Detect which cell encompasses the target text, then output its [X, Y] center coordinate. 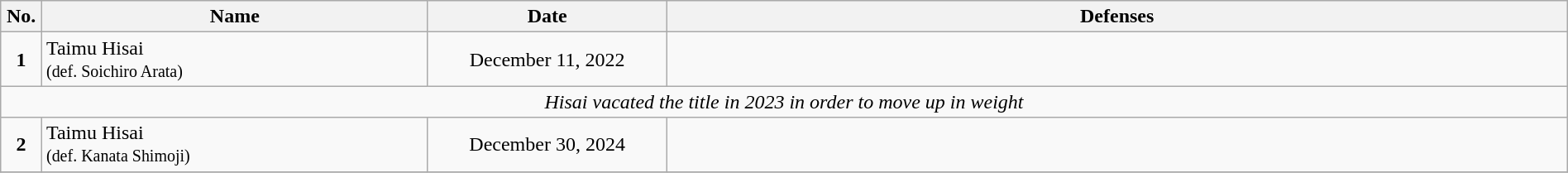
Hisai vacated the title in 2023 in order to move up in weight [784, 102]
No. [22, 17]
Taimu Hisai (def. Soichiro Arata) [235, 60]
Name [235, 17]
Taimu Hisai (def. Kanata Shimoji) [235, 144]
1 [22, 60]
Defenses [1116, 17]
December 30, 2024 [547, 144]
Date [547, 17]
2 [22, 144]
December 11, 2022 [547, 60]
